Locate the cell with the specified text and output its (x, y) center coordinate. 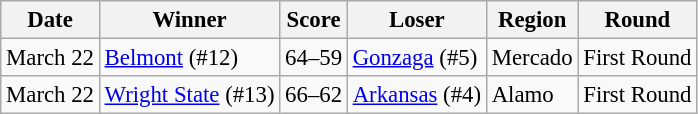
64–59 (314, 58)
Score (314, 20)
66–62 (314, 95)
Round (638, 20)
Winner (190, 20)
Mercado (532, 58)
Alamo (532, 95)
Belmont (#12) (190, 58)
Region (532, 20)
Wright State (#13) (190, 95)
Date (50, 20)
Loser (416, 20)
Gonzaga (#5) (416, 58)
Arkansas (#4) (416, 95)
